For the text-containing cell, return its midpoint in (x, y) coordinate format. 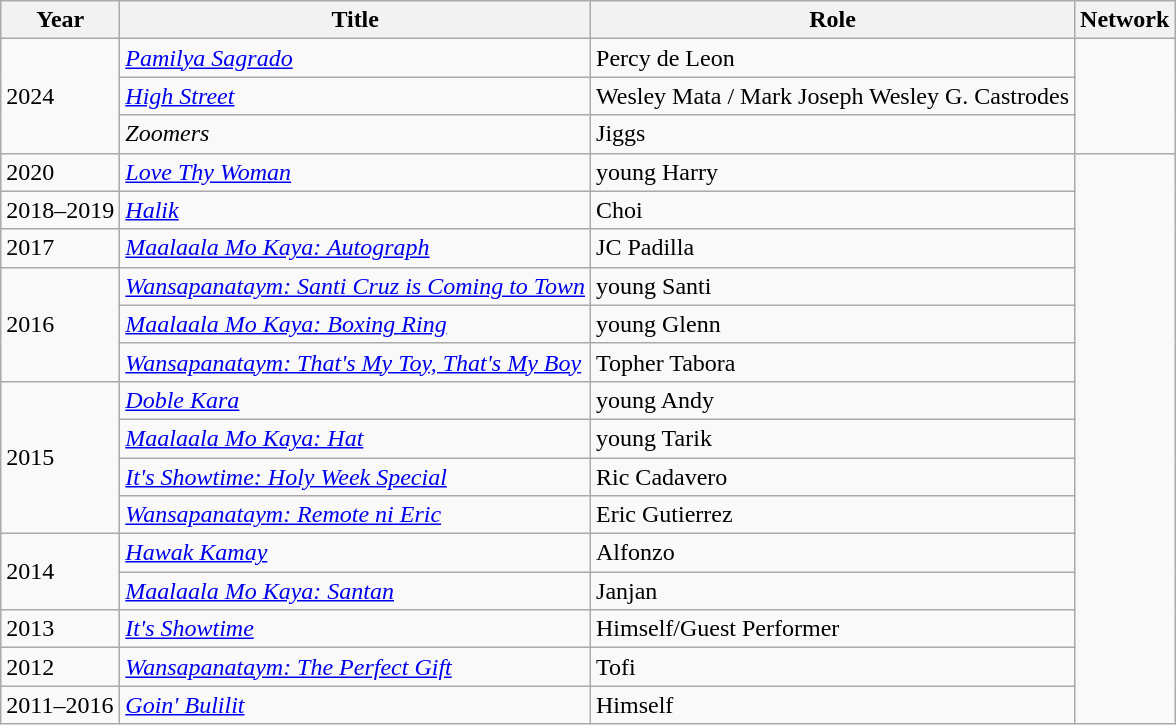
Topher Tabora (833, 362)
Doble Kara (356, 400)
2014 (60, 572)
Himself (833, 705)
Year (60, 20)
Role (833, 20)
Maalaala Mo Kaya: Hat (356, 438)
Ric Cadavero (833, 477)
2017 (60, 248)
2012 (60, 667)
2024 (60, 96)
2016 (60, 324)
2011–2016 (60, 705)
Halik (356, 210)
It's Showtime: Holy Week Special (356, 477)
Jiggs (833, 134)
Wansapanataym: That's My Toy, That's My Boy (356, 362)
2018–2019 (60, 210)
Janjan (833, 591)
It's Showtime (356, 629)
Pamilya Sagrado (356, 58)
Maalaala Mo Kaya: Autograph (356, 248)
Maalaala Mo Kaya: Santan (356, 591)
2013 (60, 629)
Wesley Mata / Mark Joseph Wesley G. Castrodes (833, 96)
Tofi (833, 667)
Goin' Bulilit (356, 705)
Zoomers (356, 134)
young Harry (833, 172)
young Santi (833, 286)
Percy de Leon (833, 58)
High Street (356, 96)
2015 (60, 457)
Himself/Guest Performer (833, 629)
young Glenn (833, 324)
Wansapanataym: Remote ni Eric (356, 515)
Title (356, 20)
Maalaala Mo Kaya: Boxing Ring (356, 324)
2020 (60, 172)
Wansapanataym: Santi Cruz is Coming to Town (356, 286)
Choi (833, 210)
Wansapanataym: The Perfect Gift (356, 667)
Alfonzo (833, 553)
Eric Gutierrez (833, 515)
young Tarik (833, 438)
young Andy (833, 400)
JC Padilla (833, 248)
Hawak Kamay (356, 553)
Network (1125, 20)
Love Thy Woman (356, 172)
